Determine the (x, y) coordinate at the center of the cell enclosing the given text.  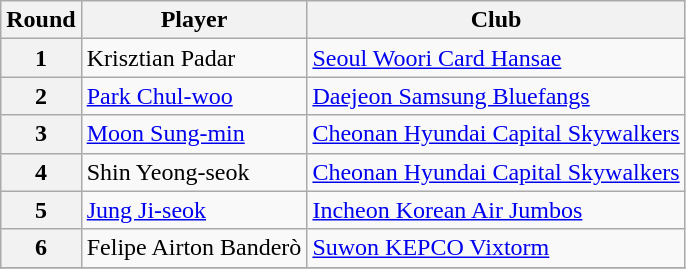
Shin Yeong-seok (194, 172)
Krisztian Padar (194, 58)
3 (41, 134)
Round (41, 20)
Felipe Airton Banderò (194, 248)
Seoul Woori Card Hansae (496, 58)
Club (496, 20)
6 (41, 248)
Jung Ji-seok (194, 210)
Suwon KEPCO Vixtorm (496, 248)
1 (41, 58)
Incheon Korean Air Jumbos (496, 210)
Daejeon Samsung Bluefangs (496, 96)
4 (41, 172)
Player (194, 20)
Park Chul-woo (194, 96)
5 (41, 210)
2 (41, 96)
Moon Sung-min (194, 134)
